Locate the cell with the specified text and output its [X, Y] center coordinate. 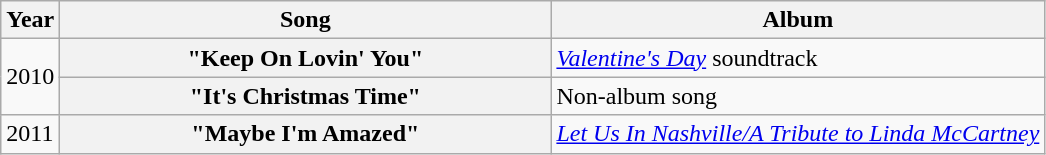
Let Us In Nashville/A Tribute to Linda McCartney [798, 134]
"It's Christmas Time" [306, 96]
Song [306, 20]
Non-album song [798, 96]
2011 [30, 134]
"Maybe I'm Amazed" [306, 134]
Album [798, 20]
Valentine's Day soundtrack [798, 58]
"Keep On Lovin' You" [306, 58]
Year [30, 20]
2010 [30, 77]
